From the cell containing the given text, extract its center point as (X, Y) coordinate. 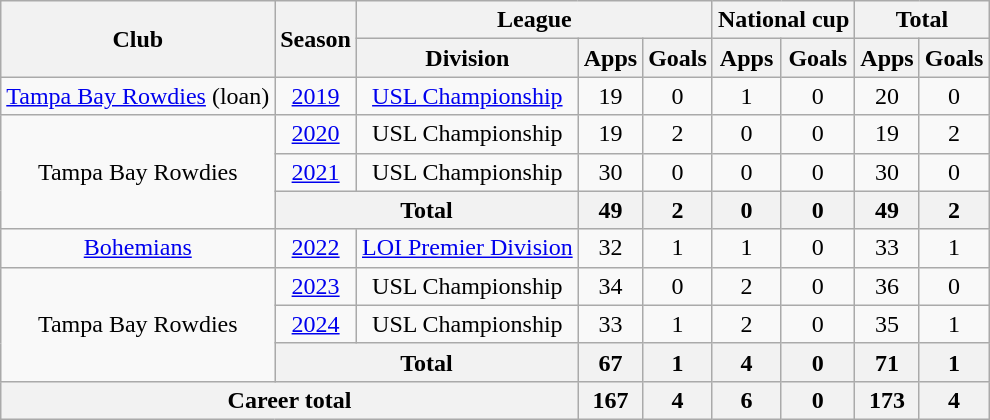
Division (467, 58)
Career total (290, 400)
36 (887, 286)
2021 (316, 172)
167 (610, 400)
Tampa Bay Rowdies (loan) (138, 96)
National cup (783, 20)
2023 (316, 286)
6 (746, 400)
67 (610, 362)
2024 (316, 324)
Season (316, 39)
Bohemians (138, 248)
LOI Premier Division (467, 248)
League (534, 20)
173 (887, 400)
2022 (316, 248)
Club (138, 39)
32 (610, 248)
20 (887, 96)
34 (610, 286)
2020 (316, 134)
2019 (316, 96)
71 (887, 362)
35 (887, 324)
